From the cell containing the given text, extract its center point as [X, Y] coordinate. 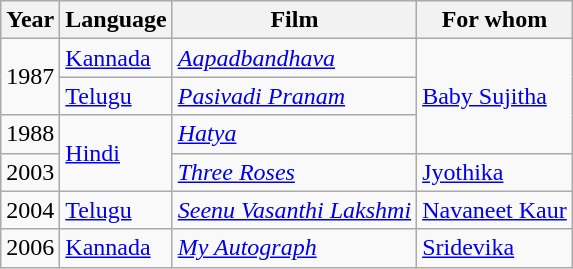
2004 [30, 210]
Baby Sujitha [495, 96]
1987 [30, 77]
My Autograph [294, 248]
Seenu Vasanthi Lakshmi [294, 210]
Language [116, 20]
Jyothika [495, 172]
Pasivadi Pranam [294, 96]
Navaneet Kaur [495, 210]
1988 [30, 134]
Year [30, 20]
Sridevika [495, 248]
Film [294, 20]
Hindi [116, 153]
Hatya [294, 134]
2006 [30, 248]
2003 [30, 172]
Aapadbandhava [294, 58]
Three Roses [294, 172]
For whom [495, 20]
